For the text-containing cell, return its midpoint in (X, Y) coordinate format. 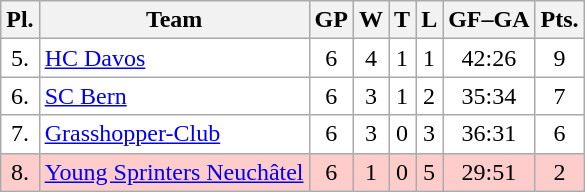
4 (370, 58)
Team (174, 20)
W (370, 20)
7 (560, 96)
GP (331, 20)
Young Sprinters Neuchâtel (174, 172)
36:31 (489, 134)
HC Davos (174, 58)
5. (20, 58)
35:34 (489, 96)
6. (20, 96)
5 (430, 172)
8. (20, 172)
L (430, 20)
Pl. (20, 20)
9 (560, 58)
SC Bern (174, 96)
42:26 (489, 58)
7. (20, 134)
Pts. (560, 20)
T (402, 20)
29:51 (489, 172)
GF–GA (489, 20)
Grasshopper-Club (174, 134)
